Determine the (x, y) coordinate at the center of the cell enclosing the given text.  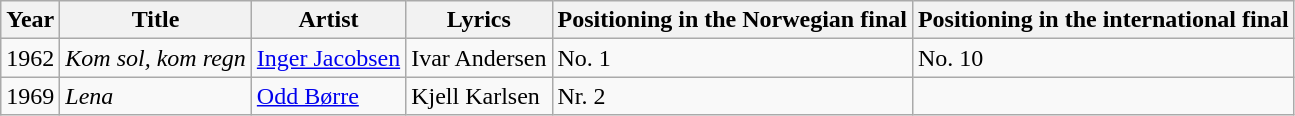
1962 (30, 58)
Positioning in the international final (1103, 20)
Lyrics (479, 20)
Inger Jacobsen (328, 58)
Ivar Andersen (479, 58)
No. 10 (1103, 58)
Positioning in the Norwegian final (732, 20)
Artist (328, 20)
Kom sol, kom regn (156, 58)
Kjell Karlsen (479, 96)
Nr. 2 (732, 96)
Year (30, 20)
No. 1 (732, 58)
Title (156, 20)
1969 (30, 96)
Lena (156, 96)
Odd Børre (328, 96)
